Output the [x, y] coordinate of the center of the cell containing the given text.  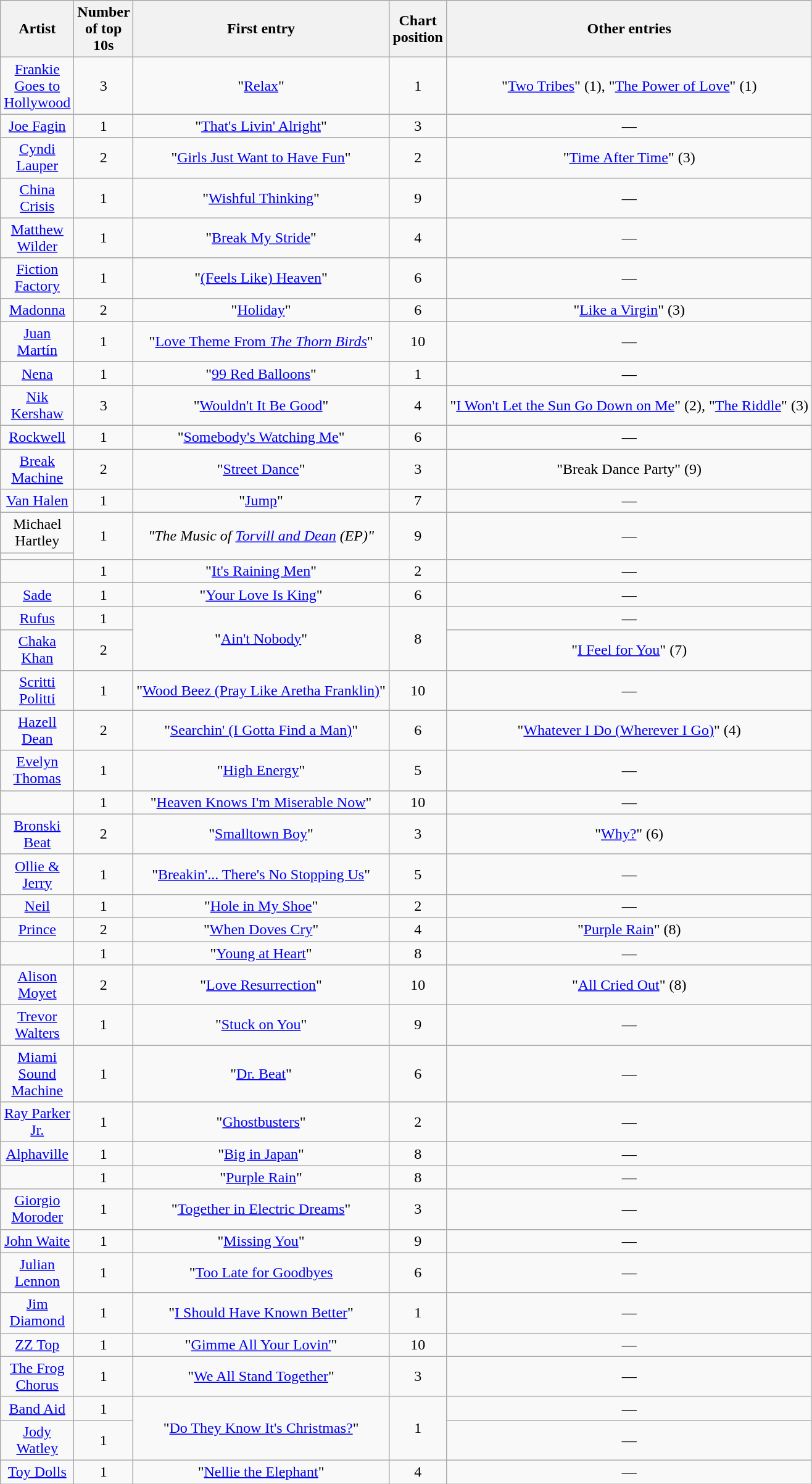
Ollie & Jerry [37, 874]
"Relax" [262, 86]
"Time After Time" (3) [629, 158]
Michael Hartley [37, 533]
"Girls Just Want to Have Fun" [262, 158]
"I Won't Let the Sun Go Down on Me" (2), "The Riddle" (3) [629, 405]
"It's Raining Men" [262, 571]
"Searchin' (I Gotta Find a Man)" [262, 731]
"Wood Beez (Pray Like Aretha Franklin)" [262, 690]
Alphaville [37, 1154]
Cyndi Lauper [37, 158]
John Waite [37, 1241]
"I Feel for You" (7) [629, 650]
Bronski Beat [37, 834]
"Why?" (6) [629, 834]
Prince [37, 929]
7 [418, 501]
"Hole in My Shoe" [262, 906]
"Nellie the Elephant" [262, 1472]
Juan Martín [37, 342]
"Big in Japan" [262, 1154]
Artist [37, 29]
"Ghostbusters" [262, 1122]
"Whatever I Do (Wherever I Go)" (4) [629, 731]
Jim Diamond [37, 1313]
Rockwell [37, 437]
Nena [37, 373]
Band Aid [37, 1408]
"Heaven Knows I'm Miserable Now" [262, 802]
Trevor Walters [37, 1026]
Scritti Politti [37, 690]
"Purple Rain" (8) [629, 929]
"Dr. Beat" [262, 1074]
"Too Late for Goodbyes [262, 1272]
Julian Lennon [37, 1272]
Hazell Dean [37, 731]
"Smalltown Boy" [262, 834]
Frankie Goes to Hollywood [37, 86]
Alison Moyet [37, 985]
"High Energy" [262, 770]
Break Machine [37, 469]
"99 Red Balloons" [262, 373]
"Break Dance Party" (9) [629, 469]
The Frog Chorus [37, 1376]
Matthew Wilder [37, 238]
Neil [37, 906]
"Street Dance" [262, 469]
"Love Theme From The Thorn Birds" [262, 342]
"Two Tribes" (1), "The Power of Love" (1) [629, 86]
Nik Kershaw [37, 405]
Other entries [629, 29]
"Holiday" [262, 310]
Chaka Khan [37, 650]
Sade [37, 595]
"Ain't Nobody" [262, 638]
Rufus [37, 618]
First entry [262, 29]
Madonna [37, 310]
Giorgio Moroder [37, 1209]
"Your Love Is King" [262, 595]
"Together in Electric Dreams" [262, 1209]
"Break My Stride" [262, 238]
"Purple Rain" [262, 1177]
Jody Watley [37, 1440]
"Wishful Thinking" [262, 197]
"(Feels Like) Heaven" [262, 278]
"Do They Know It's Christmas?" [262, 1428]
China Crisis [37, 197]
Ray Parker Jr. [37, 1122]
"I Should Have Known Better" [262, 1313]
"Like a Virgin" (3) [629, 310]
"Love Resurrection" [262, 985]
"Breakin'... There's No Stopping Us" [262, 874]
Evelyn Thomas [37, 770]
"That's Livin' Alright" [262, 126]
Miami Sound Machine [37, 1074]
"Stuck on You" [262, 1026]
Van Halen [37, 501]
ZZ Top [37, 1345]
"When Doves Cry" [262, 929]
"The Music of Torvill and Dean (EP)" [262, 536]
"Jump" [262, 501]
Toy Dolls [37, 1472]
"Wouldn't It Be Good" [262, 405]
"Somebody's Watching Me" [262, 437]
Chart position [418, 29]
"All Cried Out" (8) [629, 985]
"We All Stand Together" [262, 1376]
Joe Fagin [37, 126]
Fiction Factory [37, 278]
Number of top 10s [104, 29]
"Young at Heart" [262, 953]
"Missing You" [262, 1241]
"Gimme All Your Lovin'" [262, 1345]
